Scan for the cell matching the given text and deliver its (X, Y) coordinate at center. 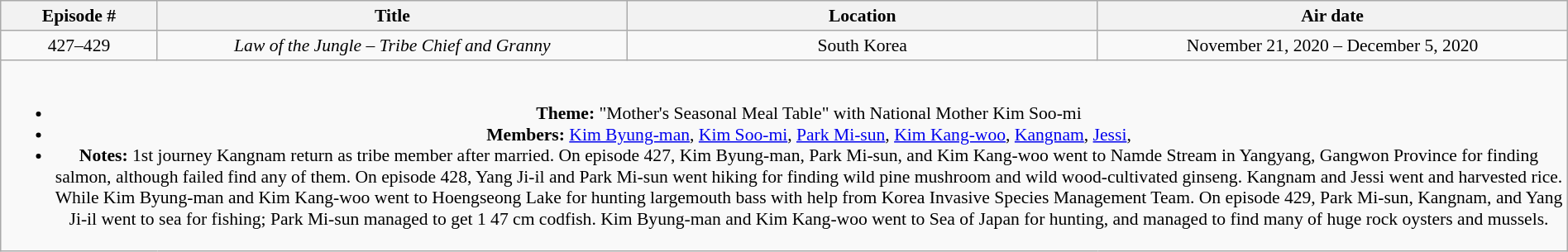
November 21, 2020 – December 5, 2020 (1332, 45)
427–429 (79, 45)
Air date (1332, 16)
Law of the Jungle – Tribe Chief and Granny (392, 45)
Episode # (79, 16)
Title (392, 16)
Location (863, 16)
South Korea (863, 45)
